Extract the (x, y) coordinate from the center of the cell holding the provided text.  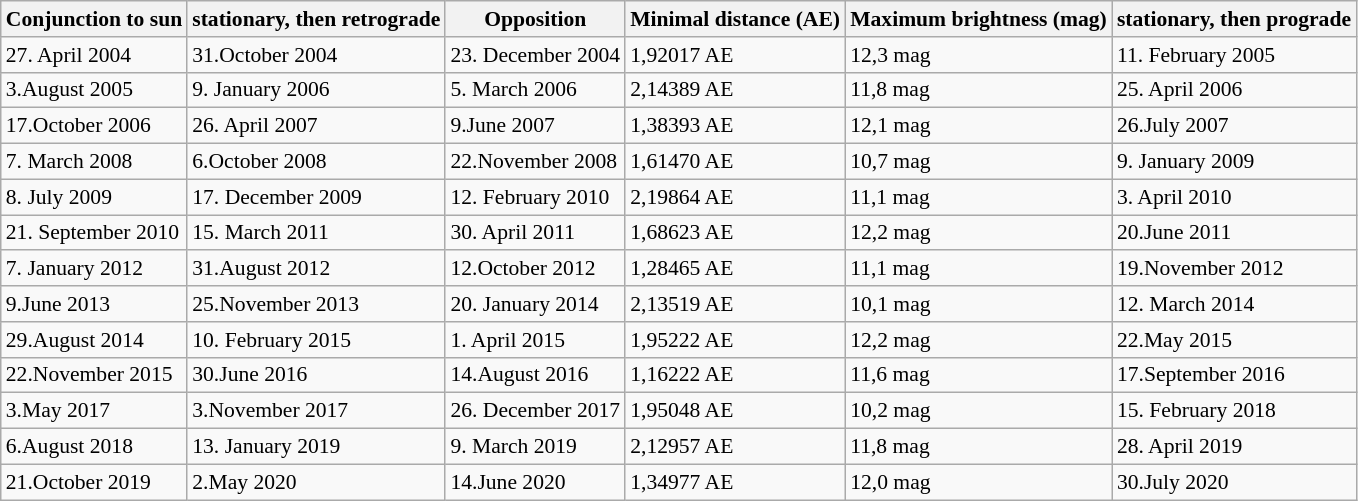
2,12957 AE (735, 447)
3.August 2005 (94, 90)
30.July 2020 (1234, 482)
25.November 2013 (316, 304)
21.October 2019 (94, 482)
14.August 2016 (535, 375)
5. March 2006 (535, 90)
9. January 2006 (316, 90)
15. March 2011 (316, 233)
7. January 2012 (94, 269)
9.June 2013 (94, 304)
1,16222 AE (735, 375)
11,6 mag (978, 375)
12. March 2014 (1234, 304)
10. February 2015 (316, 340)
10,2 mag (978, 411)
Minimal distance (AE) (735, 19)
11. February 2005 (1234, 55)
1,38393 AE (735, 126)
17. December 2009 (316, 197)
6.August 2018 (94, 447)
12. February 2010 (535, 197)
Opposition (535, 19)
7. March 2008 (94, 162)
3.May 2017 (94, 411)
17.September 2016 (1234, 375)
12,1 mag (978, 126)
2,14389 AE (735, 90)
1,95222 AE (735, 340)
2,13519 AE (735, 304)
10,7 mag (978, 162)
12,0 mag (978, 482)
1,61470 AE (735, 162)
1,28465 AE (735, 269)
1,95048 AE (735, 411)
22.May 2015 (1234, 340)
31.October 2004 (316, 55)
9. January 2009 (1234, 162)
1,68623 AE (735, 233)
23. December 2004 (535, 55)
30.June 2016 (316, 375)
1. April 2015 (535, 340)
30. April 2011 (535, 233)
10,1 mag (978, 304)
14.June 2020 (535, 482)
3. April 2010 (1234, 197)
9. March 2019 (535, 447)
13. January 2019 (316, 447)
stationary, then prograde (1234, 19)
28. April 2019 (1234, 447)
stationary, then retrograde (316, 19)
6.October 2008 (316, 162)
21. September 2010 (94, 233)
15. February 2018 (1234, 411)
8. July 2009 (94, 197)
22.November 2008 (535, 162)
20.June 2011 (1234, 233)
31.August 2012 (316, 269)
2.May 2020 (316, 482)
26. April 2007 (316, 126)
26.July 2007 (1234, 126)
3.November 2017 (316, 411)
12.October 2012 (535, 269)
2,19864 AE (735, 197)
Maximum brightness (mag) (978, 19)
19.November 2012 (1234, 269)
29.August 2014 (94, 340)
12,3 mag (978, 55)
26. December 2017 (535, 411)
Conjunction to sun (94, 19)
9.June 2007 (535, 126)
27. April 2004 (94, 55)
1,34977 AE (735, 482)
1,92017 AE (735, 55)
20. January 2014 (535, 304)
25. April 2006 (1234, 90)
22.November 2015 (94, 375)
17.October 2006 (94, 126)
